Pinpoint the cell where the given text exists, returning its [x, y] midpoint coordinate. 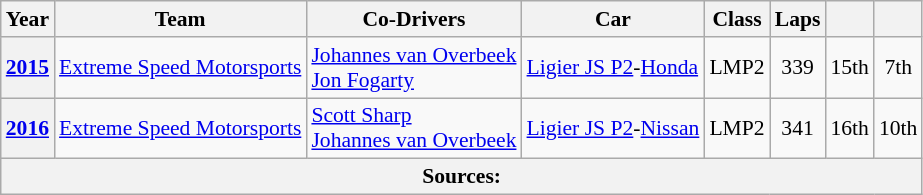
Laps [798, 19]
Johannes van Overbeek Jon Fogarty [414, 68]
2016 [28, 128]
16th [850, 128]
Year [28, 19]
339 [798, 68]
Class [736, 19]
341 [798, 128]
15th [850, 68]
2015 [28, 68]
10th [898, 128]
Co-Drivers [414, 19]
Sources: [462, 177]
Ligier JS P2-Honda [614, 68]
7th [898, 68]
Team [180, 19]
Scott Sharp Johannes van Overbeek [414, 128]
Ligier JS P2-Nissan [614, 128]
Car [614, 19]
